Detect which cell encompasses the target text, then output its [x, y] center coordinate. 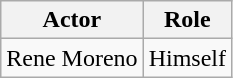
Role [187, 20]
Rene Moreno [72, 58]
Actor [72, 20]
Himself [187, 58]
